Provide the (X, Y) coordinate of the cell's center where the given text is located.  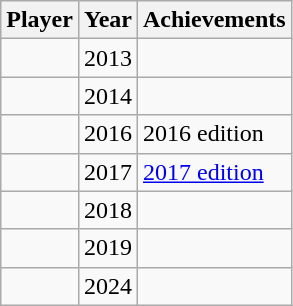
2017 edition (215, 172)
2019 (108, 248)
2014 (108, 96)
2024 (108, 286)
2018 (108, 210)
2016 (108, 134)
Player (40, 20)
2016 edition (215, 134)
Achievements (215, 20)
Year (108, 20)
2017 (108, 172)
2013 (108, 58)
